Extract the (x, y) coordinate from the center of the cell holding the provided text.  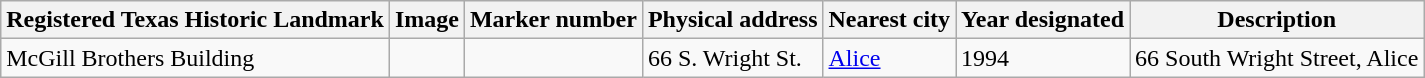
66 S. Wright St. (732, 58)
Registered Texas Historic Landmark (196, 20)
Year designated (1043, 20)
Image (426, 20)
Physical address (732, 20)
1994 (1043, 58)
66 South Wright Street, Alice (1277, 58)
Description (1277, 20)
Nearest city (890, 20)
McGill Brothers Building (196, 58)
Alice (890, 58)
Marker number (553, 20)
